From the cell containing the given text, extract its center point as (x, y) coordinate. 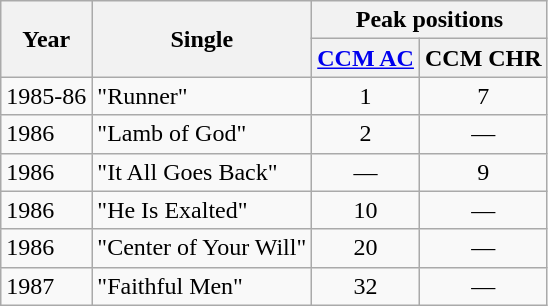
"Lamb of God" (202, 134)
CCM CHR (483, 58)
Single (202, 39)
10 (366, 210)
"Faithful Men" (202, 286)
"It All Goes Back" (202, 172)
Peak positions (430, 20)
"He Is Exalted" (202, 210)
1 (366, 96)
9 (483, 172)
2 (366, 134)
32 (366, 286)
"Center of Your Will" (202, 248)
1985-86 (46, 96)
"Runner" (202, 96)
20 (366, 248)
Year (46, 39)
CCM AC (366, 58)
1987 (46, 286)
7 (483, 96)
